From the cell containing the given text, extract its center point as [x, y] coordinate. 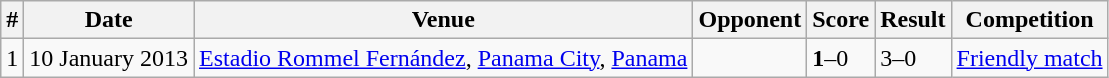
Competition [1030, 20]
1 [12, 58]
# [12, 20]
Result [913, 20]
Venue [444, 20]
Opponent [750, 20]
Date [109, 20]
Estadio Rommel Fernández, Panama City, Panama [444, 58]
1–0 [841, 58]
Friendly match [1030, 58]
3–0 [913, 58]
Score [841, 20]
10 January 2013 [109, 58]
